Find where the given text appears and provide that cell's center as [X, Y] coordinate. 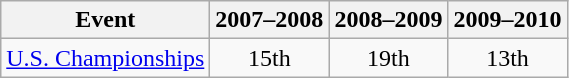
U.S. Championships [106, 58]
19th [388, 58]
2009–2010 [508, 20]
15th [270, 58]
13th [508, 58]
2007–2008 [270, 20]
Event [106, 20]
2008–2009 [388, 20]
